For the text-containing cell, return its midpoint in (x, y) coordinate format. 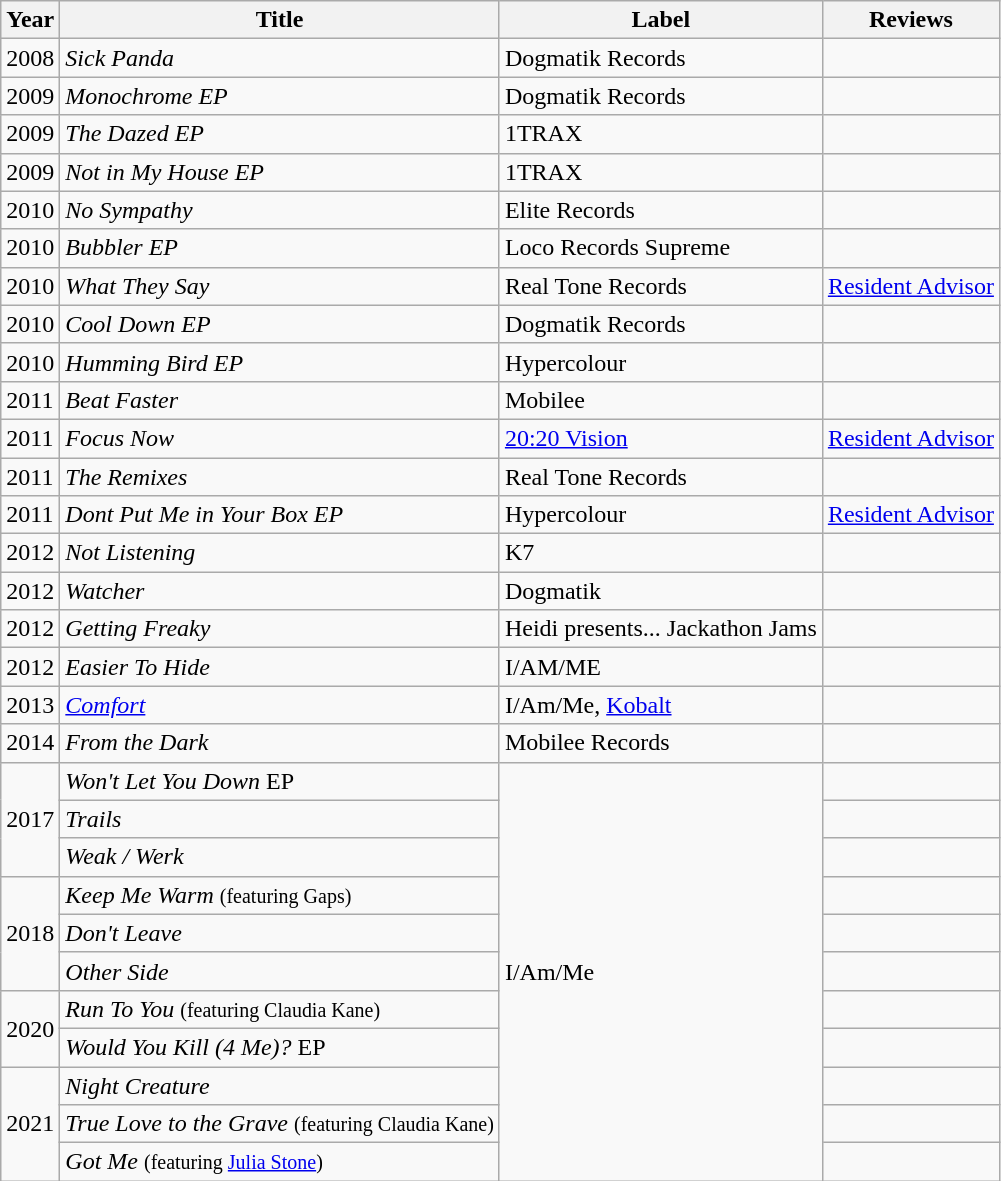
Trails (280, 819)
Got Me (featuring Julia Stone) (280, 1162)
Year (30, 20)
Cool Down EP (280, 324)
Focus Now (280, 438)
Dont Put Me in Your Box EP (280, 515)
The Dazed EP (280, 134)
Run To You (featuring Claudia Kane) (280, 1009)
K7 (660, 553)
2013 (30, 705)
2021 (30, 1123)
Mobilee (660, 400)
From the Dark (280, 743)
Comfort (280, 705)
Other Side (280, 971)
What They Say (280, 286)
Mobilee Records (660, 743)
Would You Kill (4 Me)? EP (280, 1047)
No Sympathy (280, 210)
I/Am/Me, Kobalt (660, 705)
Sick Panda (280, 58)
Label (660, 20)
2014 (30, 743)
Elite Records (660, 210)
Dogmatik (660, 591)
Loco Records Supreme (660, 248)
Beat Faster (280, 400)
Weak / Werk (280, 857)
True Love to the Grave (featuring Claudia Kane) (280, 1124)
Bubbler EP (280, 248)
Title (280, 20)
Night Creature (280, 1085)
Not in My House EP (280, 172)
Don't Leave (280, 933)
Getting Freaky (280, 629)
2017 (30, 819)
The Remixes (280, 477)
Easier To Hide (280, 667)
Keep Me Warm (featuring Gaps) (280, 895)
2020 (30, 1028)
Humming Bird EP (280, 362)
Reviews (910, 20)
Not Listening (280, 553)
Heidi presents... Jackathon Jams (660, 629)
20:20 Vision (660, 438)
2018 (30, 933)
I/AM/ME (660, 667)
2008 (30, 58)
Monochrome EP (280, 96)
Won't Let You Down EP (280, 781)
Watcher (280, 591)
I/Am/Me (660, 972)
